Provide the (X, Y) coordinate of the cell's center where the given text is located.  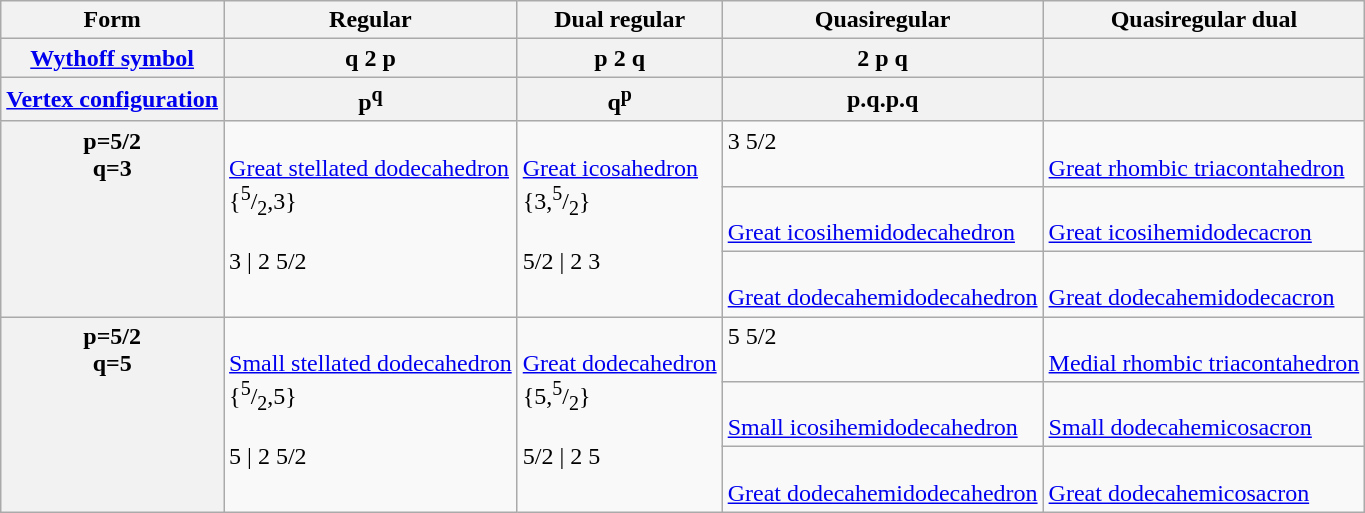
Small dodecahemicosacron (1204, 414)
Great rhombic triacontahedron (1204, 154)
Medial rhombic triacontahedron (1204, 350)
Quasiregular dual (1204, 20)
Form (112, 20)
qp (620, 100)
p=5/2q=5 (112, 414)
2 p q (882, 58)
Wythoff symbol (112, 58)
Regular (371, 20)
Vertex configuration (112, 100)
q 2 p (371, 58)
Great icosihemidodecacron (1204, 218)
p.q.p.q (882, 100)
p=5/2q=3 (112, 218)
Great icosahedron{3,5/2}5/2 | 2 3 (620, 218)
Great stellated dodecahedron{5/2,3}3 | 2 5/2 (371, 218)
Small stellated dodecahedron{5/2,5}5 | 2 5/2 (371, 414)
3 5/2 (882, 154)
Quasiregular (882, 20)
pq (371, 100)
Dual regular (620, 20)
Great dodecahemicosacron (1204, 480)
Small icosihemidodecahedron (882, 414)
Great dodecahemidodecacron (1204, 284)
Great icosihemidodecahedron (882, 218)
Great dodecahedron{5,5/2}5/2 | 2 5 (620, 414)
p 2 q (620, 58)
5 5/2 (882, 350)
